For the text-containing cell, return its midpoint in [x, y] coordinate format. 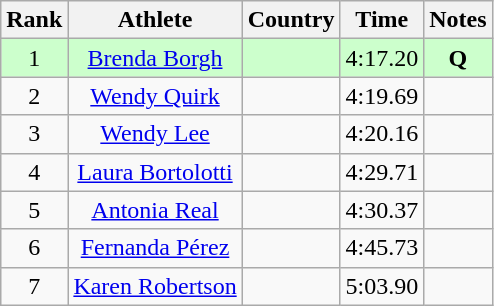
Time [382, 20]
5 [34, 210]
Wendy Quirk [155, 96]
4 [34, 172]
5:03.90 [382, 286]
2 [34, 96]
4:45.73 [382, 248]
Country [291, 20]
Antonia Real [155, 210]
3 [34, 134]
Wendy Lee [155, 134]
Brenda Borgh [155, 58]
7 [34, 286]
4:29.71 [382, 172]
4:19.69 [382, 96]
Rank [34, 20]
Karen Robertson [155, 286]
Laura Bortolotti [155, 172]
Fernanda Pérez [155, 248]
4:20.16 [382, 134]
Athlete [155, 20]
4:17.20 [382, 58]
Q [458, 58]
Notes [458, 20]
1 [34, 58]
4:30.37 [382, 210]
6 [34, 248]
